Return [X, Y] of the center of cell containing provided text 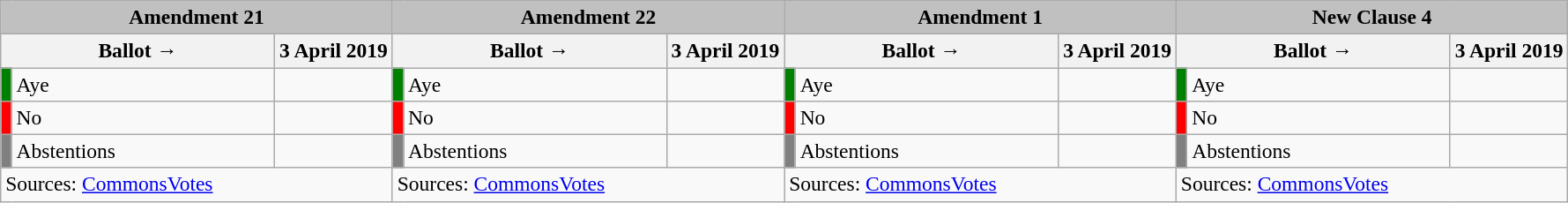
New Clause 4 [1371, 17]
Amendment 21 [197, 17]
Amendment 22 [589, 17]
Amendment 1 [980, 17]
